Extract the (x, y) coordinate from the center of the cell holding the provided text.  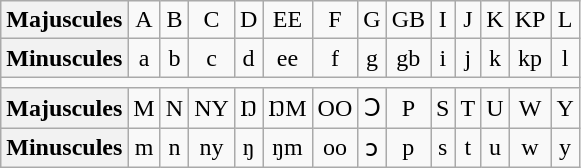
U (495, 108)
OO (335, 108)
W (530, 108)
Ŋ (248, 108)
P (408, 108)
y (565, 148)
ŋ (248, 148)
ŋm (288, 148)
GB (408, 20)
m (144, 148)
t (468, 148)
M (144, 108)
F (335, 20)
ee (288, 58)
kp (530, 58)
B (174, 20)
l (565, 58)
A (144, 20)
u (495, 148)
N (174, 108)
NY (212, 108)
J (468, 20)
EE (288, 20)
KP (530, 20)
p (408, 148)
D (248, 20)
b (174, 58)
d (248, 58)
I (443, 20)
n (174, 148)
ny (212, 148)
L (565, 20)
c (212, 58)
f (335, 58)
T (468, 108)
k (495, 58)
ɔ (372, 148)
S (443, 108)
Y (565, 108)
G (372, 20)
gb (408, 58)
oo (335, 148)
w (530, 148)
g (372, 58)
i (443, 58)
j (468, 58)
ŊM (288, 108)
a (144, 58)
s (443, 148)
C (212, 20)
Ɔ (372, 108)
K (495, 20)
